Pinpoint the cell where the given text exists, returning its [x, y] midpoint coordinate. 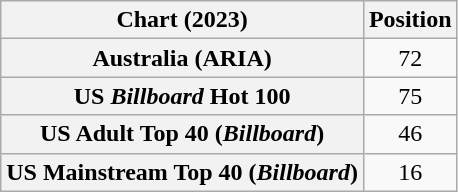
US Billboard Hot 100 [182, 96]
US Adult Top 40 (Billboard) [182, 134]
16 [410, 172]
72 [410, 58]
Australia (ARIA) [182, 58]
75 [410, 96]
Position [410, 20]
46 [410, 134]
US Mainstream Top 40 (Billboard) [182, 172]
Chart (2023) [182, 20]
